Determine the [x, y] coordinate at the center of the cell enclosing the given text.  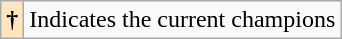
† [12, 20]
Indicates the current champions [182, 20]
